Determine the [X, Y] coordinate at the center of the cell enclosing the given text.  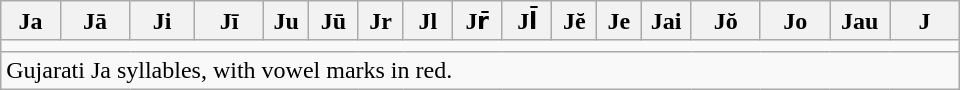
Jr [380, 21]
Jā [95, 21]
J [925, 21]
Ju [286, 21]
Jo [795, 21]
Jŏ [726, 21]
Jī [229, 21]
Jū [334, 21]
Jl̄ [527, 21]
Ji [162, 21]
Jau [860, 21]
Ja [31, 21]
Jl [428, 21]
Jai [666, 21]
Je [620, 21]
Jr̄ [478, 21]
Jĕ [574, 21]
Gujarati Ja syllables, with vowel marks in red. [480, 70]
